From the cell containing the given text, extract its center point as (X, Y) coordinate. 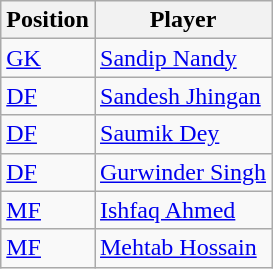
Ishfaq Ahmed (182, 210)
Saumik Dey (182, 134)
GK (48, 58)
Player (182, 20)
Sandesh Jhingan (182, 96)
Position (48, 20)
Mehtab Hossain (182, 248)
Sandip Nandy (182, 58)
Gurwinder Singh (182, 172)
